Locate the cell with the specified text and output its (X, Y) center coordinate. 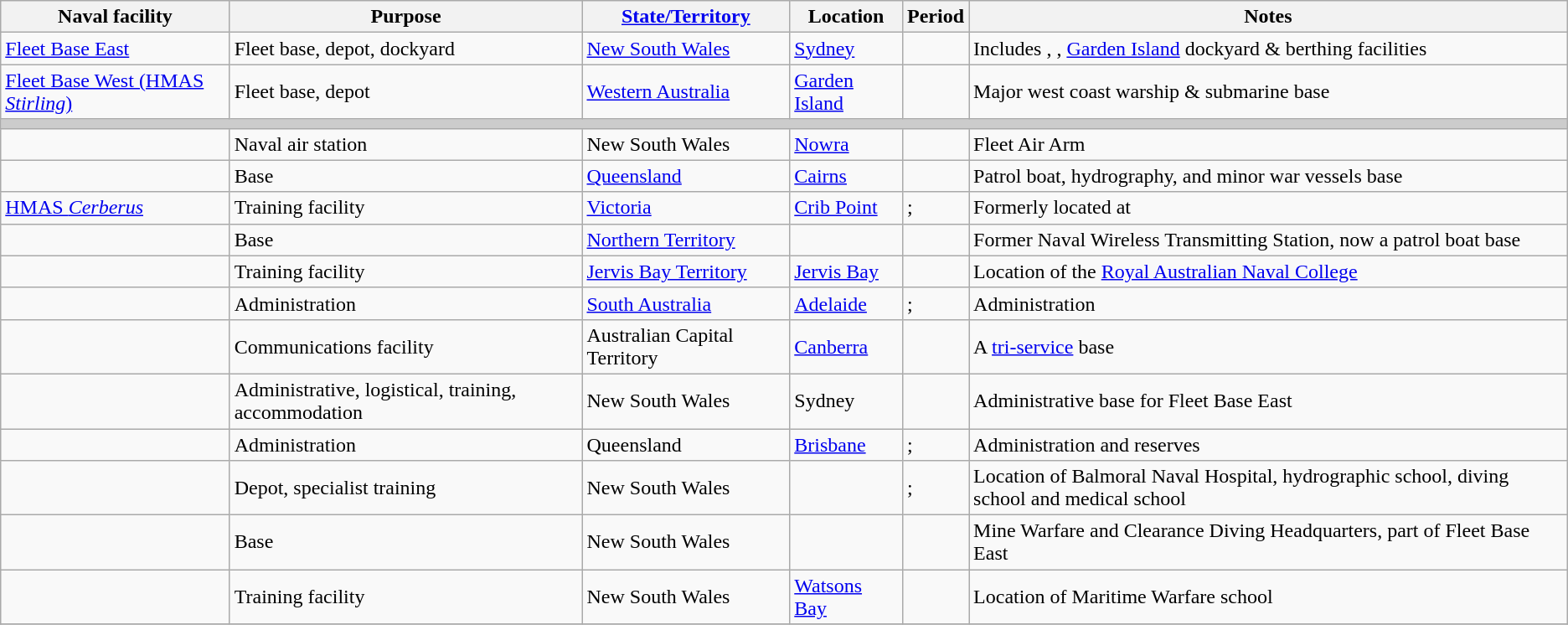
Adelaide (846, 303)
Brisbane (846, 445)
Northern Territory (686, 240)
Includes , , Garden Island dockyard & berthing facilities (1268, 49)
Location (846, 17)
Period (936, 17)
A tri-service base (1268, 347)
Crib Point (846, 208)
South Australia (686, 303)
Naval air station (405, 144)
Western Australia (686, 92)
Administrative, logistical, training, accommodation (405, 400)
Victoria (686, 208)
Former Naval Wireless Transmitting Station, now a patrol boat base (1268, 240)
Location of Maritime Warfare school (1268, 597)
Fleet Air Arm (1268, 144)
Patrol boat, hydrography, and minor war vessels base (1268, 176)
Administrative base for Fleet Base East (1268, 400)
Location of Balmoral Naval Hospital, hydrographic school, diving school and medical school (1268, 488)
Jervis Bay (846, 271)
Jervis Bay Territory (686, 271)
Fleet Base East (116, 49)
Fleet base, depot (405, 92)
Nowra (846, 144)
Fleet Base West (HMAS Stirling) (116, 92)
Cairns (846, 176)
Major west coast warship & submarine base (1268, 92)
Depot, specialist training (405, 488)
Notes (1268, 17)
Administration and reserves (1268, 445)
Naval facility (116, 17)
Formerly located at (1268, 208)
Garden Island (846, 92)
HMAS Cerberus (116, 208)
Australian Capital Territory (686, 347)
Purpose (405, 17)
Fleet base, depot, dockyard (405, 49)
Watsons Bay (846, 597)
Mine Warfare and Clearance Diving Headquarters, part of Fleet Base East (1268, 543)
State/Territory (686, 17)
Canberra (846, 347)
Communications facility (405, 347)
Location of the Royal Australian Naval College (1268, 271)
